Provide the (X, Y) coordinate of the cell's center where the given text is located.  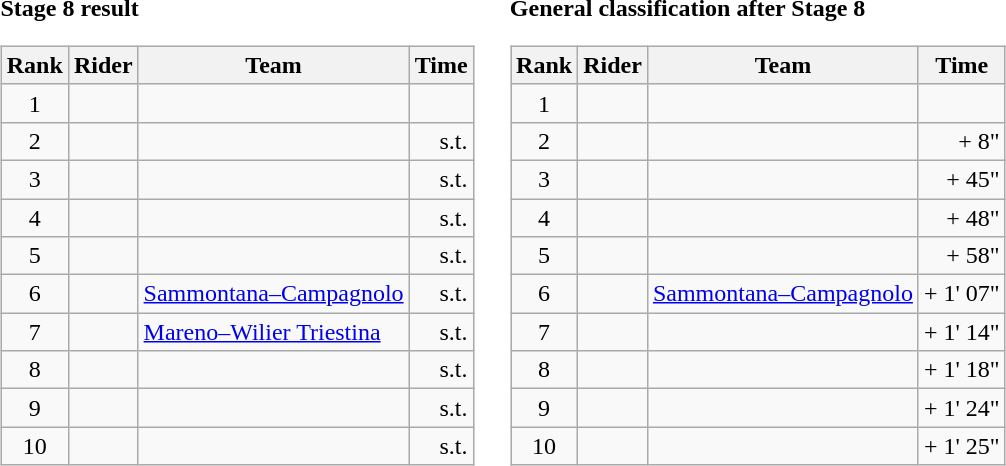
+ 1' 25" (962, 446)
Mareno–Wilier Triestina (274, 332)
+ 45" (962, 179)
+ 48" (962, 217)
+ 1' 24" (962, 408)
+ 1' 14" (962, 332)
+ 1' 18" (962, 370)
+ 1' 07" (962, 294)
+ 58" (962, 256)
+ 8" (962, 141)
